Capture the cell that displays the provided text and extract its (x, y) central coordinate. 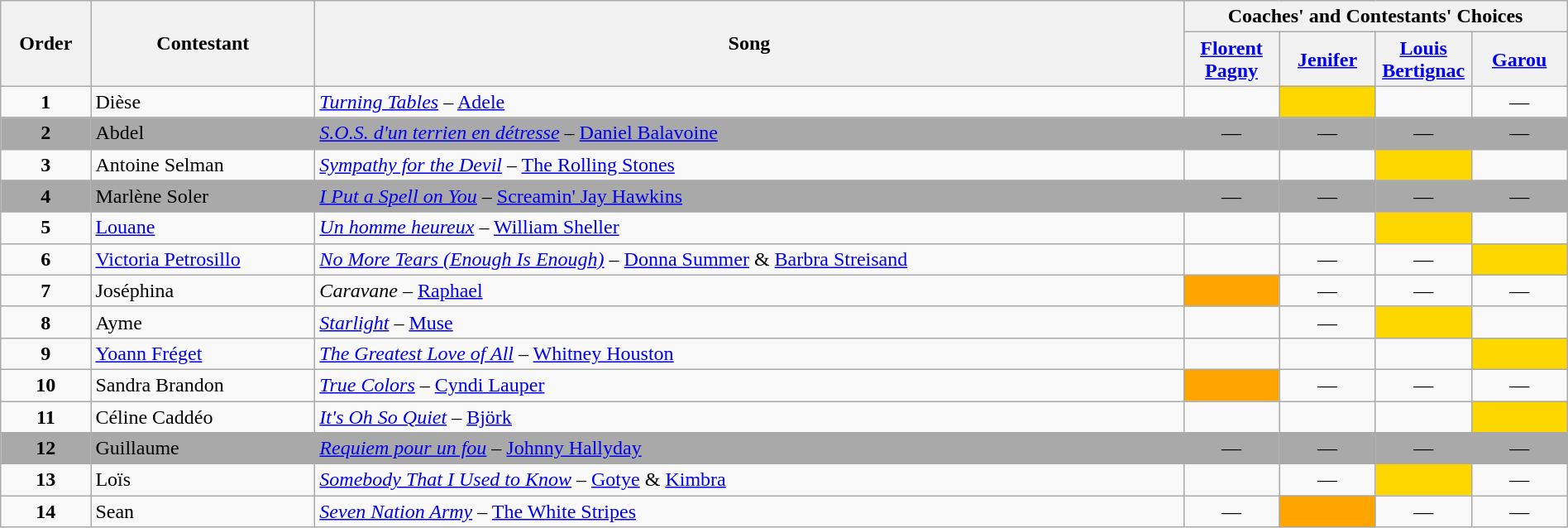
Requiem pour un fou – Johnny Hallyday (749, 449)
I Put a Spell on You – Screamin' Jay Hawkins (749, 196)
Sandra Brandon (203, 385)
True Colors – Cyndi Lauper (749, 385)
Garou (1519, 60)
2 (46, 133)
No More Tears (Enough Is Enough) – Donna Summer & Barbra Streisand (749, 259)
Sympathy for the Devil – The Rolling Stones (749, 165)
Sean (203, 511)
5 (46, 228)
4 (46, 196)
Contestant (203, 43)
It's Oh So Quiet – Björk (749, 416)
Loïs (203, 480)
Dièse (203, 102)
Seven Nation Army – The White Stripes (749, 511)
Starlight – Muse (749, 322)
3 (46, 165)
Abdel (203, 133)
Louane (203, 228)
Somebody That I Used to Know – Gotye & Kimbra (749, 480)
12 (46, 449)
7 (46, 290)
Antoine Selman (203, 165)
Florent Pagny (1231, 60)
11 (46, 416)
Jenifer (1327, 60)
Victoria Petrosillo (203, 259)
9 (46, 353)
Marlène Soler (203, 196)
Order (46, 43)
6 (46, 259)
Louis Bertignac (1423, 60)
Yoann Fréget (203, 353)
S.O.S. d'un terrien en détresse – Daniel Balavoine (749, 133)
10 (46, 385)
Turning Tables – Adele (749, 102)
1 (46, 102)
Joséphina (203, 290)
Ayme (203, 322)
Song (749, 43)
Guillaume (203, 449)
8 (46, 322)
Céline Caddéo (203, 416)
Caravane – Raphael (749, 290)
Coaches' and Contestants' Choices (1375, 17)
The Greatest Love of All – Whitney Houston (749, 353)
13 (46, 480)
14 (46, 511)
Un homme heureux – William Sheller (749, 228)
